Identify which cell holds the provided text, then report its (x, y) central coordinate. 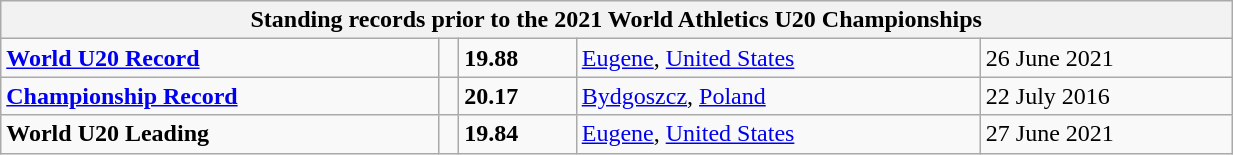
World U20 Record (220, 58)
27 June 2021 (1106, 134)
22 July 2016 (1106, 96)
Bydgoszcz, Poland (778, 96)
19.84 (518, 134)
World U20 Leading (220, 134)
Standing records prior to the 2021 World Athletics U20 Championships (616, 20)
20.17 (518, 96)
Championship Record (220, 96)
26 June 2021 (1106, 58)
19.88 (518, 58)
